Return the [X, Y] coordinate for the center point of the cell that contains the specified text.  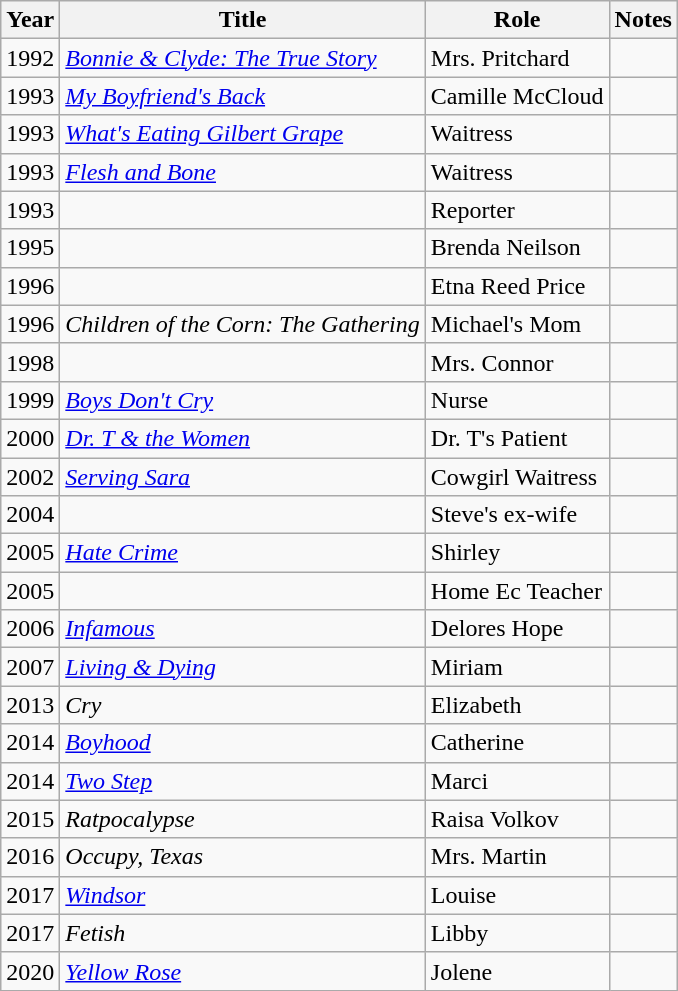
2002 [30, 477]
Etna Reed Price [517, 286]
Nurse [517, 400]
1998 [30, 362]
Bonnie & Clyde: The True Story [243, 58]
Steve's ex-wife [517, 515]
2006 [30, 629]
Shirley [517, 553]
Dr. T & the Women [243, 438]
My Boyfriend's Back [243, 96]
Louise [517, 895]
Delores Hope [517, 629]
Reporter [517, 210]
Elizabeth [517, 705]
Serving Sara [243, 477]
Dr. T's Patient [517, 438]
Children of the Corn: The Gathering [243, 324]
Camille McCloud [517, 96]
2015 [30, 819]
2020 [30, 971]
Michael's Mom [517, 324]
Catherine [517, 743]
Cowgirl Waitress [517, 477]
Ratpocalypse [243, 819]
1992 [30, 58]
2000 [30, 438]
Miriam [517, 667]
Mrs. Pritchard [517, 58]
Fetish [243, 933]
Libby [517, 933]
Yellow Rose [243, 971]
Cry [243, 705]
Mrs. Martin [517, 857]
Year [30, 20]
2013 [30, 705]
Mrs. Connor [517, 362]
Hate Crime [243, 553]
Occupy, Texas [243, 857]
Brenda Neilson [517, 248]
Role [517, 20]
Raisa Volkov [517, 819]
Flesh and Bone [243, 172]
What's Eating Gilbert Grape [243, 134]
Two Step [243, 781]
Boys Don't Cry [243, 400]
2004 [30, 515]
Notes [643, 20]
Windsor [243, 895]
Boyhood [243, 743]
1995 [30, 248]
2016 [30, 857]
Marci [517, 781]
Infamous [243, 629]
Home Ec Teacher [517, 591]
Title [243, 20]
1999 [30, 400]
Living & Dying [243, 667]
2007 [30, 667]
Jolene [517, 971]
